Capture the cell that displays the provided text and extract its (X, Y) central coordinate. 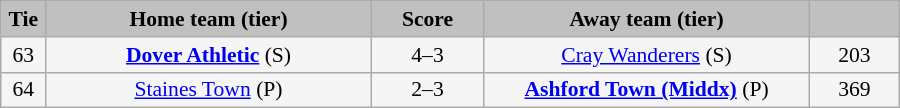
Away team (tier) (647, 19)
Cray Wanderers (S) (647, 55)
4–3 (427, 55)
64 (24, 90)
369 (854, 90)
Dover Athletic (S) (209, 55)
Staines Town (P) (209, 90)
203 (854, 55)
63 (24, 55)
Ashford Town (Middx) (P) (647, 90)
2–3 (427, 90)
Tie (24, 19)
Score (427, 19)
Home team (tier) (209, 19)
